Extract the (X, Y) coordinate from the center of the cell holding the provided text.  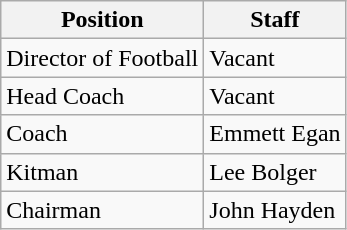
Director of Football (102, 58)
Head Coach (102, 96)
Coach (102, 134)
Emmett Egan (275, 134)
Staff (275, 20)
Chairman (102, 210)
Kitman (102, 172)
John Hayden (275, 210)
Position (102, 20)
Lee Bolger (275, 172)
